Return [X, Y] of the center of cell containing provided text 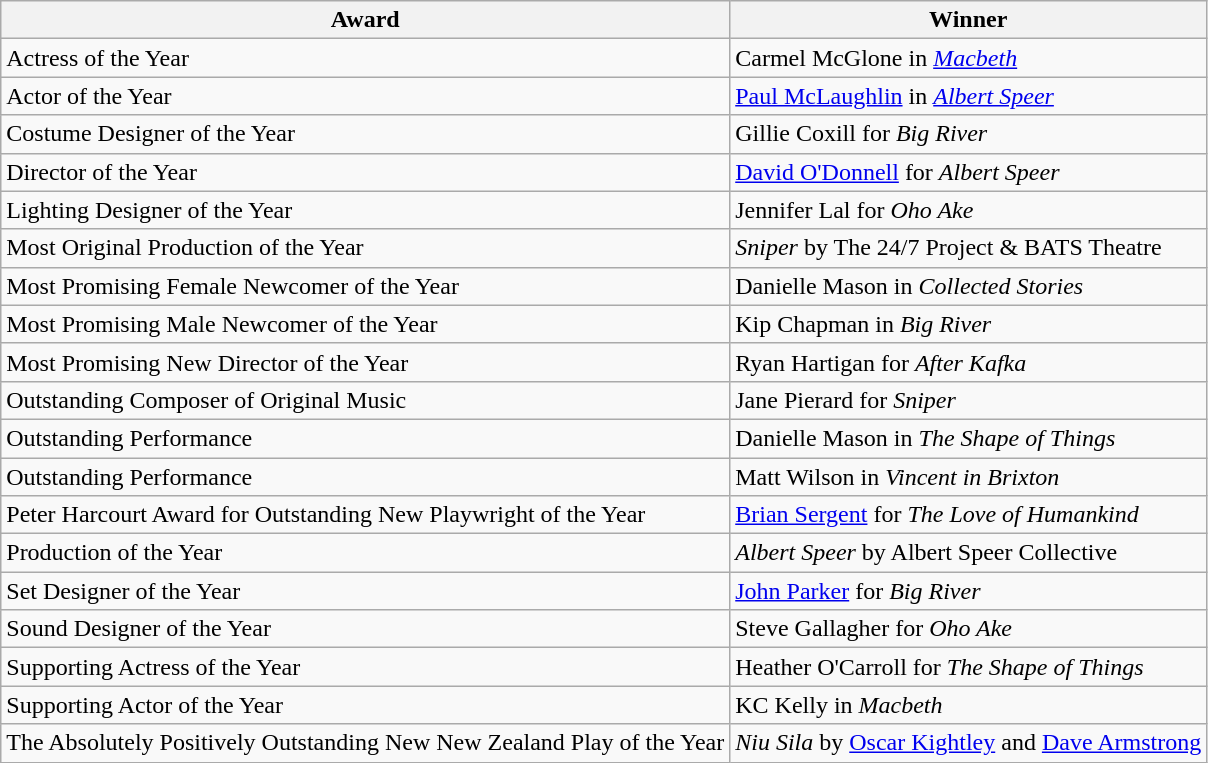
Jennifer Lal for Oho Ake [968, 210]
Paul McLaughlin in Albert Speer [968, 96]
Production of the Year [366, 553]
Winner [968, 20]
Supporting Actor of the Year [366, 705]
Peter Harcourt Award for Outstanding New Playwright of the Year [366, 515]
Most Promising Male Newcomer of the Year [366, 324]
Most Original Production of the Year [366, 248]
The Absolutely Positively Outstanding New New Zealand Play of the Year [366, 743]
Outstanding Composer of Original Music [366, 400]
Sniper by The 24/7 Project & BATS Theatre [968, 248]
Brian Sergent for The Love of Humankind [968, 515]
Steve Gallagher for Oho Ake [968, 629]
Most Promising New Director of the Year [366, 362]
Danielle Mason in The Shape of Things [968, 438]
Costume Designer of the Year [366, 134]
Jane Pierard for Sniper [968, 400]
David O'Donnell for Albert Speer [968, 172]
Actress of the Year [366, 58]
Kip Chapman in Big River [968, 324]
Heather O'Carroll for The Shape of Things [968, 667]
KC Kelly in Macbeth [968, 705]
Albert Speer by Albert Speer Collective [968, 553]
Lighting Designer of the Year [366, 210]
Supporting Actress of the Year [366, 667]
Set Designer of the Year [366, 591]
Matt Wilson in Vincent in Brixton [968, 477]
Carmel McGlone in Macbeth [968, 58]
Danielle Mason in Collected Stories [968, 286]
Actor of the Year [366, 96]
Most Promising Female Newcomer of the Year [366, 286]
Gillie Coxill for Big River [968, 134]
Award [366, 20]
Sound Designer of the Year [366, 629]
Ryan Hartigan for After Kafka [968, 362]
Niu Sila by Oscar Kightley and Dave Armstrong [968, 743]
John Parker for Big River [968, 591]
Director of the Year [366, 172]
